Locate the cell with the specified text and output its [X, Y] center coordinate. 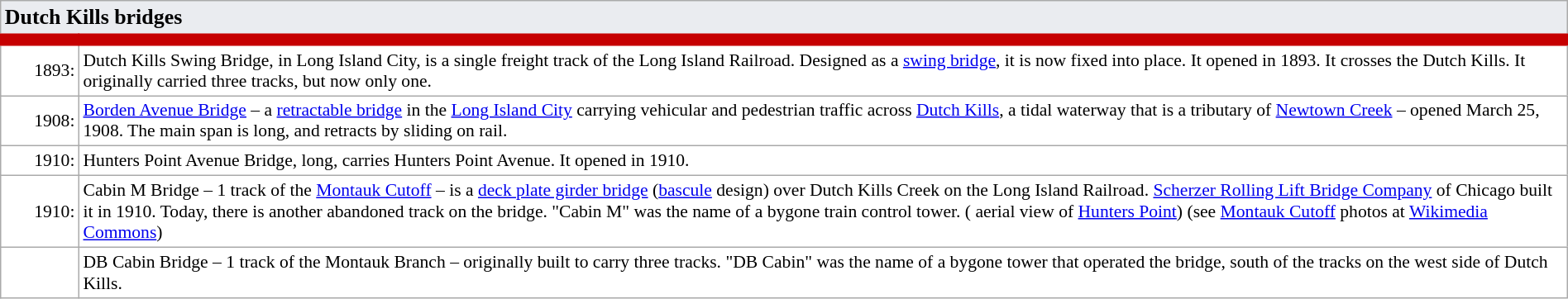
1893: [40, 68]
Hunters Point Avenue Bridge, long, carries Hunters Point Avenue. It opened in 1910. [823, 161]
Dutch Kills bridges [784, 20]
1908: [40, 121]
